Detect which cell encompasses the target text, then output its [X, Y] center coordinate. 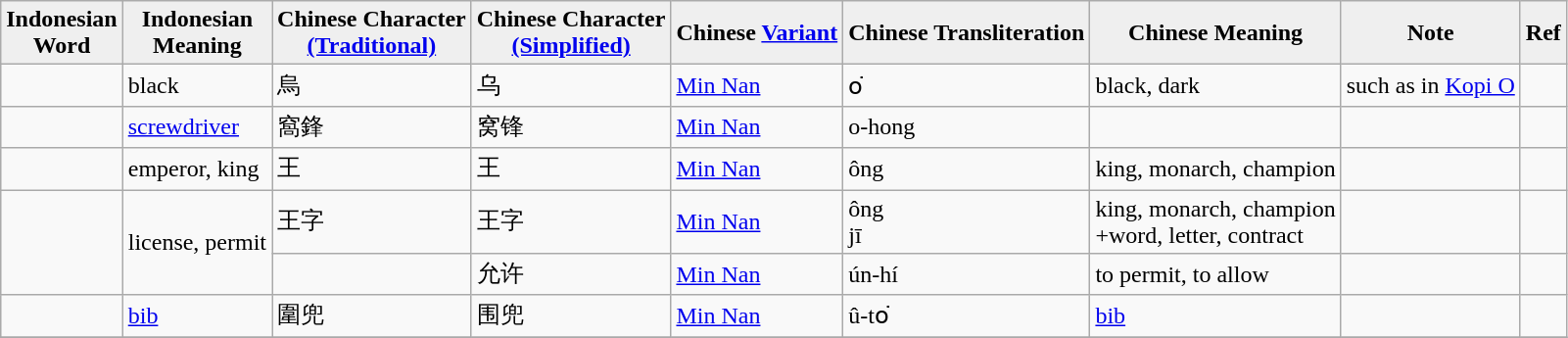
Chinese Character (Traditional) [372, 33]
black [197, 86]
Chinese Transliteration [967, 33]
o͘ [967, 86]
窩鋒 [372, 127]
license, permit [197, 243]
Chinese Character (Simplified) [571, 33]
o-hong [967, 127]
烏 [372, 86]
允许 [571, 274]
king, monarch, champion +word, letter, contract [1215, 221]
ông [967, 169]
such as in Kopi O [1430, 86]
Chinese Meaning [1215, 33]
screwdriver [197, 127]
围兜 [571, 315]
û-to͘ [967, 315]
圍兜 [372, 315]
窝锋 [571, 127]
black, dark [1215, 86]
ôngjī [967, 221]
Indonesian Meaning [197, 33]
to permit, to allow [1215, 274]
乌 [571, 86]
Indonesian Word [62, 33]
ún-hí [967, 274]
Note [1430, 33]
king, monarch, champion [1215, 169]
emperor, king [197, 169]
Chinese Variant [757, 33]
Ref [1544, 33]
